Pinpoint the cell where the given text exists, returning its (X, Y) midpoint coordinate. 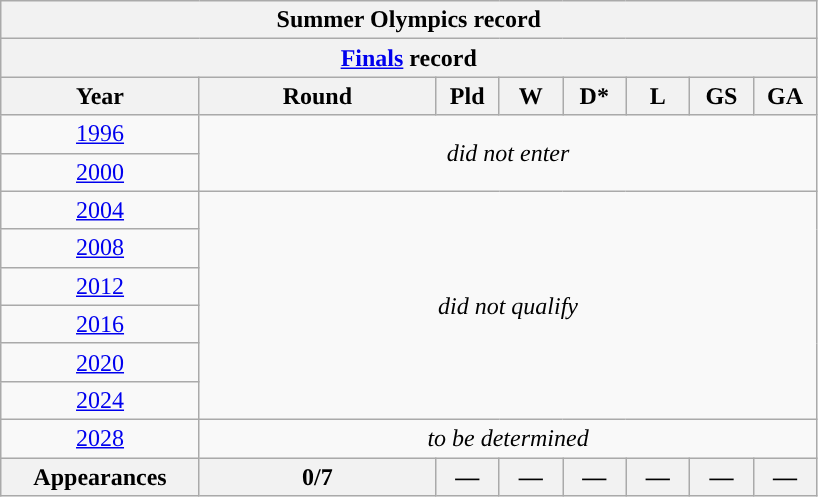
2020 (100, 362)
1996 (100, 134)
W (531, 96)
2016 (100, 324)
2028 (100, 438)
D* (594, 96)
Pld (467, 96)
2000 (100, 172)
2008 (100, 248)
Summer Olympics record (409, 20)
to be determined (508, 438)
2024 (100, 400)
0/7 (317, 477)
2012 (100, 286)
L (658, 96)
Finals record (409, 58)
did not qualify (508, 305)
Round (317, 96)
2004 (100, 210)
did not enter (508, 153)
GS (722, 96)
GA (785, 96)
Appearances (100, 477)
Year (100, 96)
